Extract the [X, Y] coordinate from the center of the cell holding the provided text.  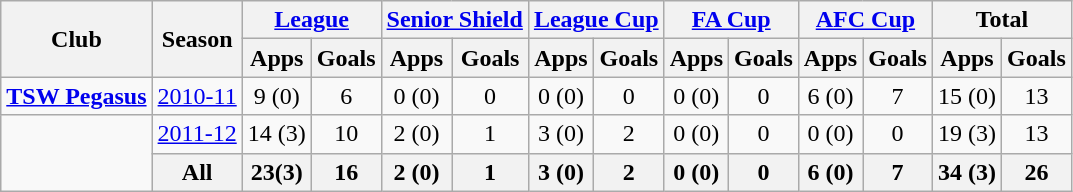
2010-11 [197, 96]
26 [1037, 172]
Club [76, 39]
14 (3) [276, 134]
9 (0) [276, 96]
FA Cup [731, 20]
AFC Cup [865, 20]
Senior Shield [454, 20]
Total [1002, 20]
TSW Pegasus [76, 96]
34 (3) [966, 172]
All [197, 172]
23(3) [276, 172]
6 [346, 96]
League [312, 20]
19 (3) [966, 134]
League Cup [596, 20]
Season [197, 39]
16 [346, 172]
15 (0) [966, 96]
10 [346, 134]
2011-12 [197, 134]
